Locate the cell with the specified text and output its [X, Y] center coordinate. 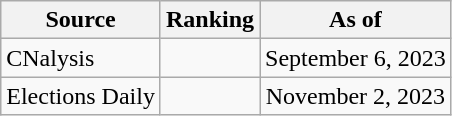
As of [356, 20]
Ranking [210, 20]
November 2, 2023 [356, 96]
Source [81, 20]
September 6, 2023 [356, 58]
Elections Daily [81, 96]
CNalysis [81, 58]
